Search for the cell housing the specified text and yield its (x, y) center coordinate. 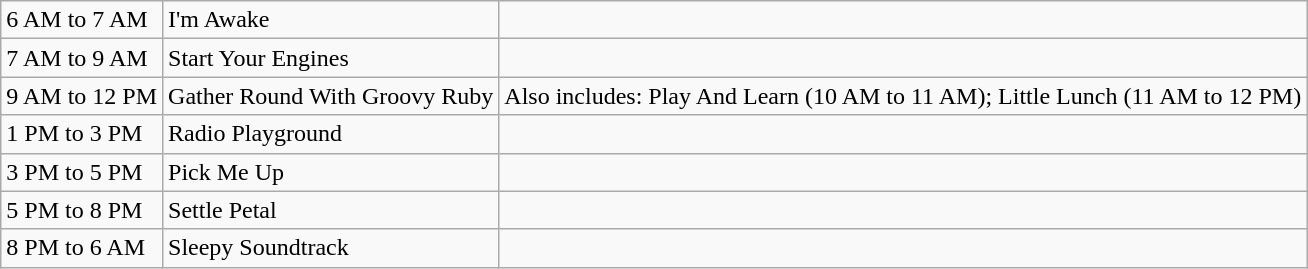
7 AM to 9 AM (82, 58)
I'm Awake (331, 20)
Radio Playground (331, 134)
Gather Round With Groovy Ruby (331, 96)
6 AM to 7 AM (82, 20)
Sleepy Soundtrack (331, 248)
Pick Me Up (331, 172)
5 PM to 8 PM (82, 210)
Start Your Engines (331, 58)
1 PM to 3 PM (82, 134)
3 PM to 5 PM (82, 172)
8 PM to 6 AM (82, 248)
Also includes: Play And Learn (10 AM to 11 AM); Little Lunch (11 AM to 12 PM) (903, 96)
Settle Petal (331, 210)
9 AM to 12 PM (82, 96)
